For the text-containing cell, return its midpoint in (x, y) coordinate format. 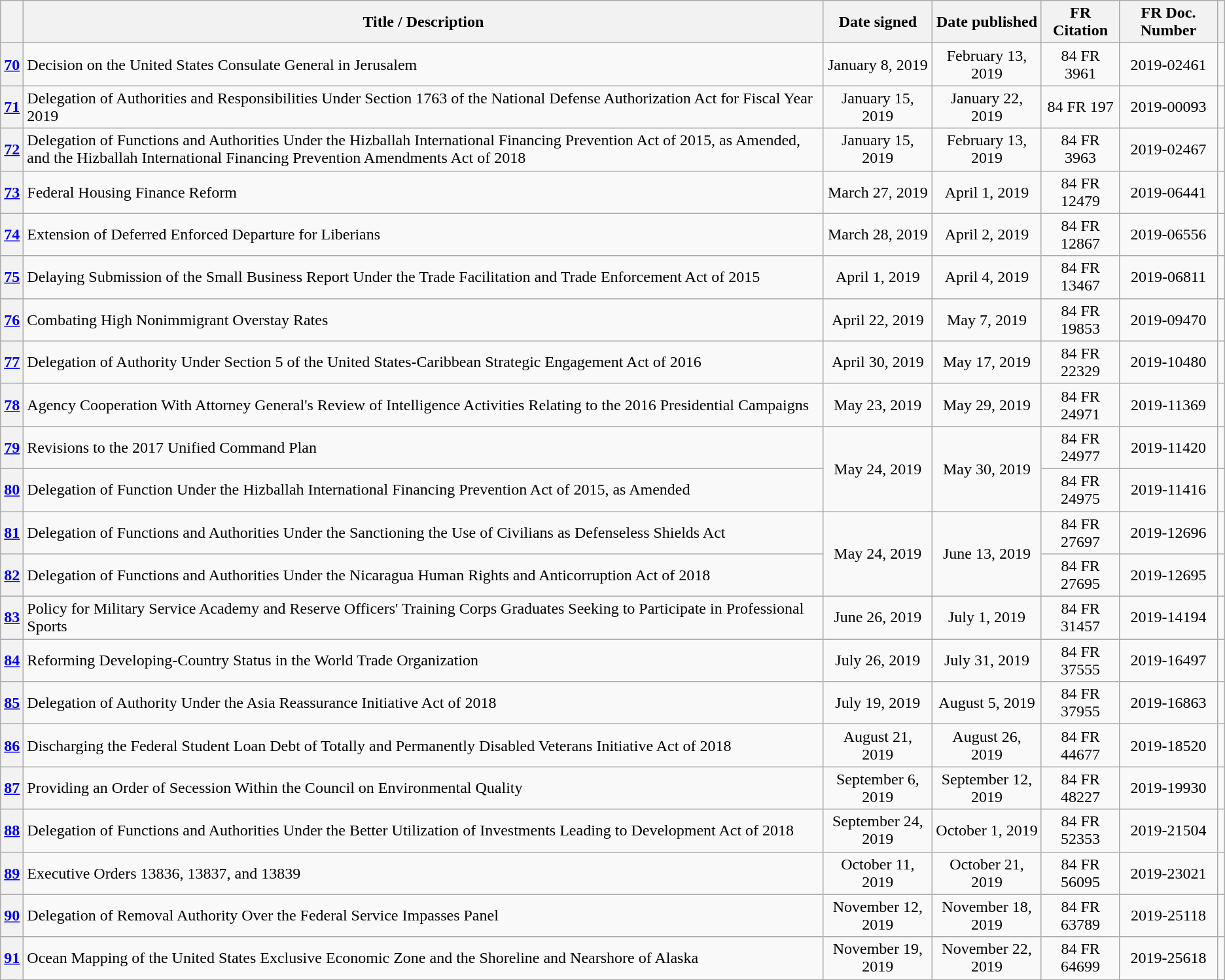
Date published (987, 22)
October 11, 2019 (878, 873)
2019-18520 (1169, 746)
Delegation of Authorities and Responsibilities Under Section 1763 of the National Defense Authorization Act for Fiscal Year 2019 (423, 107)
2019-11420 (1169, 447)
Delegation of Authority Under Section 5 of the United States-Caribbean Strategic Engagement Act of 2016 (423, 362)
84 FR 197 (1080, 107)
2019-11416 (1169, 489)
86 (12, 746)
June 26, 2019 (878, 618)
November 19, 2019 (878, 958)
90 (12, 916)
September 24, 2019 (878, 831)
May 30, 2019 (987, 468)
2019-25618 (1169, 958)
July 26, 2019 (878, 661)
November 18, 2019 (987, 916)
October 21, 2019 (987, 873)
71 (12, 107)
91 (12, 958)
79 (12, 447)
84 FR 27695 (1080, 576)
84 (12, 661)
April 4, 2019 (987, 277)
84 FR 24971 (1080, 404)
84 FR 24975 (1080, 489)
June 13, 2019 (987, 554)
84 FR 31457 (1080, 618)
2019-12695 (1169, 576)
81 (12, 533)
August 26, 2019 (987, 746)
Delegation of Functions and Authorities Under the Nicaragua Human Rights and Anticorruption Act of 2018 (423, 576)
Decision on the United States Consulate General in Jerusalem (423, 64)
Revisions to the 2017 Unified Command Plan (423, 447)
84 FR 37555 (1080, 661)
88 (12, 831)
April 22, 2019 (878, 319)
2019-19930 (1169, 788)
84 FR 3963 (1080, 149)
84 FR 12867 (1080, 234)
April 2, 2019 (987, 234)
April 30, 2019 (878, 362)
84 FR 22329 (1080, 362)
Ocean Mapping of the United States Exclusive Economic Zone and the Shoreline and Nearshore of Alaska (423, 958)
2019-02461 (1169, 64)
August 21, 2019 (878, 746)
84 FR 24977 (1080, 447)
Providing an Order of Secession Within the Council on Environmental Quality (423, 788)
FR Citation (1080, 22)
80 (12, 489)
Delegation of Functions and Authorities Under the Better Utilization of Investments Leading to Development Act of 2018 (423, 831)
January 22, 2019 (987, 107)
85 (12, 703)
2019-23021 (1169, 873)
Delegation of Function Under the Hizballah International Financing Prevention Act of 2015, as Amended (423, 489)
May 17, 2019 (987, 362)
May 7, 2019 (987, 319)
Delegation of Removal Authority Over the Federal Service Impasses Panel (423, 916)
July 31, 2019 (987, 661)
2019-25118 (1169, 916)
November 22, 2019 (987, 958)
March 27, 2019 (878, 192)
84 FR 13467 (1080, 277)
2019-21504 (1169, 831)
84 FR 12479 (1080, 192)
August 5, 2019 (987, 703)
Delaying Submission of the Small Business Report Under the Trade Facilitation and Trade Enforcement Act of 2015 (423, 277)
84 FR 27697 (1080, 533)
May 29, 2019 (987, 404)
Federal Housing Finance Reform (423, 192)
76 (12, 319)
2019-06441 (1169, 192)
87 (12, 788)
2019-16497 (1169, 661)
2019-16863 (1169, 703)
72 (12, 149)
2019-02467 (1169, 149)
84 FR 48227 (1080, 788)
July 19, 2019 (878, 703)
77 (12, 362)
78 (12, 404)
September 6, 2019 (878, 788)
84 FR 44677 (1080, 746)
2019-11369 (1169, 404)
January 8, 2019 (878, 64)
84 FR 56095 (1080, 873)
Executive Orders 13836, 13837, and 13839 (423, 873)
October 1, 2019 (987, 831)
84 FR 19853 (1080, 319)
70 (12, 64)
82 (12, 576)
Title / Description (423, 22)
Policy for Military Service Academy and Reserve Officers' Training Corps Graduates Seeking to Participate in Professional Sports (423, 618)
March 28, 2019 (878, 234)
74 (12, 234)
83 (12, 618)
Delegation of Authority Under the Asia Reassurance Initiative Act of 2018 (423, 703)
Extension of Deferred Enforced Departure for Liberians (423, 234)
November 12, 2019 (878, 916)
2019-10480 (1169, 362)
84 FR 3961 (1080, 64)
Agency Cooperation With Attorney General's Review of Intelligence Activities Relating to the 2016 Presidential Campaigns (423, 404)
2019-14194 (1169, 618)
84 FR 52353 (1080, 831)
Reforming Developing-Country Status in the World Trade Organization (423, 661)
Combating High Nonimmigrant Overstay Rates (423, 319)
September 12, 2019 (987, 788)
2019-06811 (1169, 277)
84 FR 64699 (1080, 958)
FR Doc. Number (1169, 22)
84 FR 63789 (1080, 916)
89 (12, 873)
May 23, 2019 (878, 404)
2019-09470 (1169, 319)
Discharging the Federal Student Loan Debt of Totally and Permanently Disabled Veterans Initiative Act of 2018 (423, 746)
75 (12, 277)
July 1, 2019 (987, 618)
Delegation of Functions and Authorities Under the Sanctioning the Use of Civilians as Defenseless Shields Act (423, 533)
Date signed (878, 22)
84 FR 37955 (1080, 703)
2019-00093 (1169, 107)
2019-12696 (1169, 533)
2019-06556 (1169, 234)
73 (12, 192)
